Determine the [X, Y] coordinate at the center of the cell enclosing the given text.  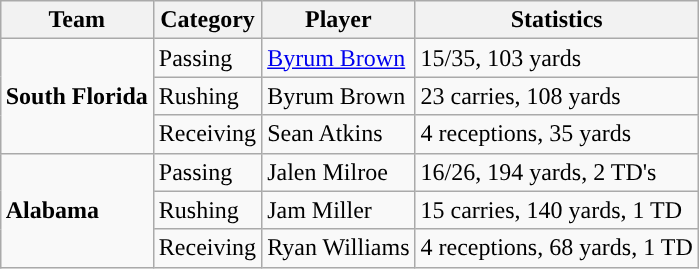
15/35, 103 yards [556, 58]
15 carries, 140 yards, 1 TD [556, 210]
Player [338, 20]
4 receptions, 68 yards, 1 TD [556, 248]
23 carries, 108 yards [556, 96]
Ryan Williams [338, 248]
4 receptions, 35 yards [556, 134]
Jalen Milroe [338, 172]
Category [207, 20]
Statistics [556, 20]
Jam Miller [338, 210]
16/26, 194 yards, 2 TD's [556, 172]
Team [76, 20]
Alabama [76, 210]
Sean Atkins [338, 134]
South Florida [76, 96]
